Extract the [x, y] coordinate from the center of the cell holding the provided text.  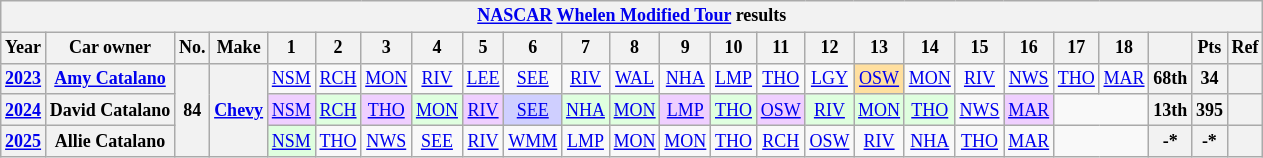
LEE [483, 78]
Amy Catalano [110, 78]
84 [192, 110]
Make [239, 48]
1 [291, 48]
12 [830, 48]
4 [438, 48]
13 [880, 48]
11 [780, 48]
Pts [1210, 48]
2024 [24, 110]
No. [192, 48]
WMM [533, 140]
2 [338, 48]
Car owner [110, 48]
Year [24, 48]
Allie Catalano [110, 140]
34 [1210, 78]
395 [1210, 110]
3 [386, 48]
18 [1124, 48]
8 [634, 48]
16 [1029, 48]
17 [1076, 48]
NASCAR Whelen Modified Tour results [632, 16]
9 [686, 48]
7 [586, 48]
Ref [1245, 48]
6 [533, 48]
2023 [24, 78]
14 [930, 48]
LGY [830, 78]
Chevy [239, 110]
WAL [634, 78]
10 [734, 48]
13th [1170, 110]
2025 [24, 140]
15 [980, 48]
68th [1170, 78]
5 [483, 48]
David Catalano [110, 110]
